Extract the (X, Y) coordinate from the center of the cell holding the provided text.  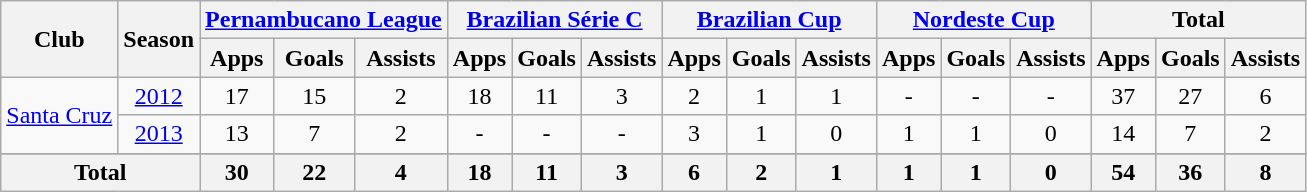
2012 (159, 96)
4 (400, 172)
Brazilian Cup (770, 20)
15 (314, 96)
Santa Cruz (60, 115)
17 (237, 96)
13 (237, 134)
27 (1190, 96)
30 (237, 172)
Pernambucano League (324, 20)
Season (159, 39)
Nordeste Cup (984, 20)
14 (1123, 134)
Club (60, 39)
8 (1265, 172)
37 (1123, 96)
36 (1190, 172)
22 (314, 172)
54 (1123, 172)
Brazilian Série C (554, 20)
2013 (159, 134)
